Return the [x, y] coordinate for the center point of the cell that contains the specified text.  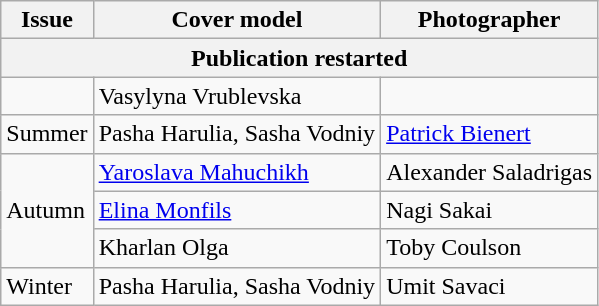
Yaroslava Mahuchikh [236, 172]
Umit Savaci [490, 286]
Kharlan Olga [236, 248]
Autumn [47, 210]
Issue [47, 20]
Patrick Bienert [490, 134]
Alexander Saladrigas [490, 172]
Summer [47, 134]
Publication restarted [300, 58]
Vasylyna Vrublevska [236, 96]
Photographer [490, 20]
Elina Monfils [236, 210]
Cover model [236, 20]
Nagi Sakai [490, 210]
Toby Coulson [490, 248]
Winter [47, 286]
